Pinpoint the cell where the given text exists, returning its (x, y) midpoint coordinate. 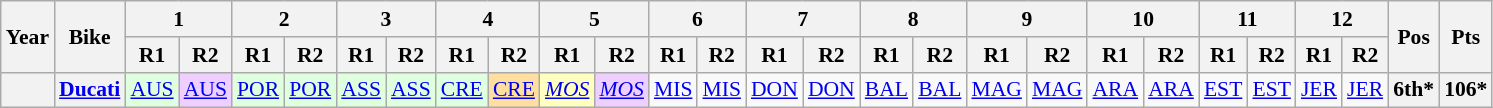
9 (1026, 19)
6 (698, 19)
Pos (1414, 36)
2 (284, 19)
3 (386, 19)
1 (178, 19)
106* (1466, 90)
4 (488, 19)
6th* (1414, 90)
11 (1248, 19)
Year (28, 36)
Pts (1466, 36)
7 (803, 19)
8 (914, 19)
Bike (90, 36)
Ducati (90, 90)
5 (594, 19)
10 (1142, 19)
12 (1342, 19)
